Pinpoint the cell where the given text exists, returning its (X, Y) midpoint coordinate. 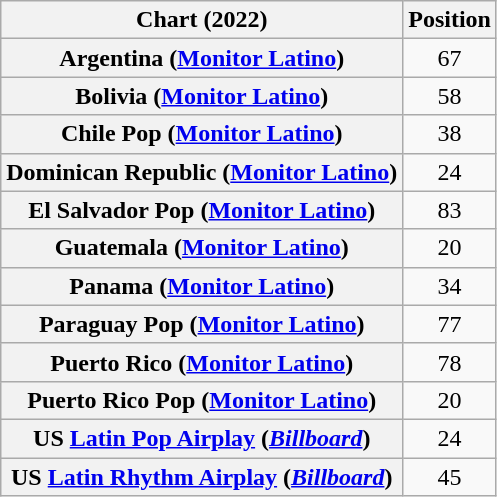
38 (450, 134)
58 (450, 96)
Panama (Monitor Latino) (202, 286)
78 (450, 362)
Chile Pop (Monitor Latino) (202, 134)
Chart (2022) (202, 20)
Puerto Rico Pop (Monitor Latino) (202, 400)
Dominican Republic (Monitor Latino) (202, 172)
Bolivia (Monitor Latino) (202, 96)
34 (450, 286)
US Latin Rhythm Airplay (Billboard) (202, 477)
Paraguay Pop (Monitor Latino) (202, 324)
Puerto Rico (Monitor Latino) (202, 362)
Guatemala (Monitor Latino) (202, 248)
El Salvador Pop (Monitor Latino) (202, 210)
83 (450, 210)
67 (450, 58)
77 (450, 324)
Argentina (Monitor Latino) (202, 58)
45 (450, 477)
Position (450, 20)
US Latin Pop Airplay (Billboard) (202, 438)
